Determine the (x, y) coordinate at the center of the cell enclosing the given text.  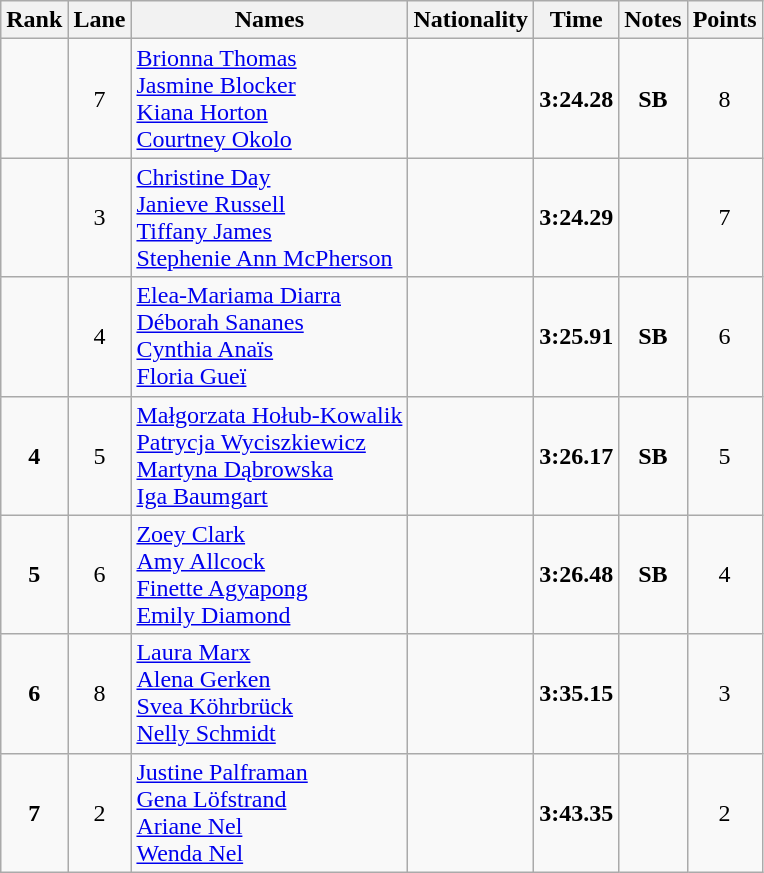
3:24.29 (576, 218)
Lane (100, 20)
Rank (34, 20)
Laura MarxAlena GerkenSvea KöhrbrückNelly Schmidt (270, 694)
3:25.91 (576, 336)
3:43.35 (576, 812)
3:26.17 (576, 456)
Time (576, 20)
Points (724, 20)
3:26.48 (576, 574)
Christine DayJanieve RussellTiffany JamesStephenie Ann McPherson (270, 218)
3:35.15 (576, 694)
Zoey ClarkAmy AllcockFinette AgyapongEmily Diamond (270, 574)
Notes (653, 20)
Małgorzata Hołub-KowalikPatrycja WyciszkiewiczMartyna DąbrowskaIga Baumgart (270, 456)
Names (270, 20)
Nationality (471, 20)
Justine PalframanGena LöfstrandAriane NelWenda Nel (270, 812)
Brionna ThomasJasmine BlockerKiana HortonCourtney Okolo (270, 98)
Elea-Mariama DiarraDéborah SananesCynthia AnaïsFloria Gueï (270, 336)
3:24.28 (576, 98)
